Identify which cell holds the provided text, then report its [X, Y] central coordinate. 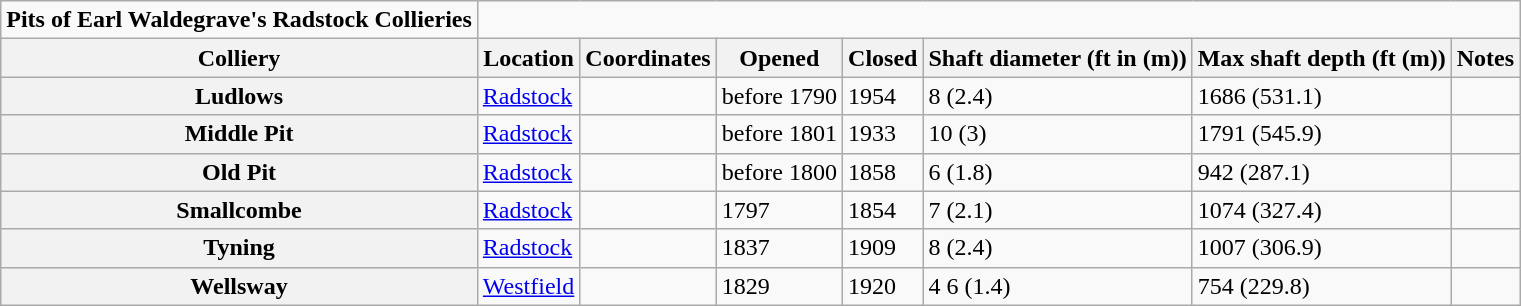
1686 (531.1) [1322, 96]
7 (2.1) [1058, 210]
942 (287.1) [1322, 172]
754 (229.8) [1322, 286]
1933 [883, 134]
6 (1.8) [1058, 172]
Old Pit [240, 172]
Closed [883, 58]
10 (3) [1058, 134]
Middle Pit [240, 134]
1954 [883, 96]
Location [528, 58]
Smallcombe [240, 210]
Westfield [528, 286]
1837 [779, 248]
Shaft diameter (ft in (m)) [1058, 58]
4 6 (1.4) [1058, 286]
Ludlows [240, 96]
before 1790 [779, 96]
1074 (327.4) [1322, 210]
1829 [779, 286]
Max shaft depth (ft (m)) [1322, 58]
Wellsway [240, 286]
1858 [883, 172]
1920 [883, 286]
1797 [779, 210]
before 1800 [779, 172]
1007 (306.9) [1322, 248]
Coordinates [648, 58]
Colliery [240, 58]
Notes [1485, 58]
before 1801 [779, 134]
Opened [779, 58]
1791 (545.9) [1322, 134]
Tyning [240, 248]
1854 [883, 210]
1909 [883, 248]
Pits of Earl Waldegrave's Radstock Collieries [240, 20]
